Pinpoint the cell where the given text exists, returning its (x, y) midpoint coordinate. 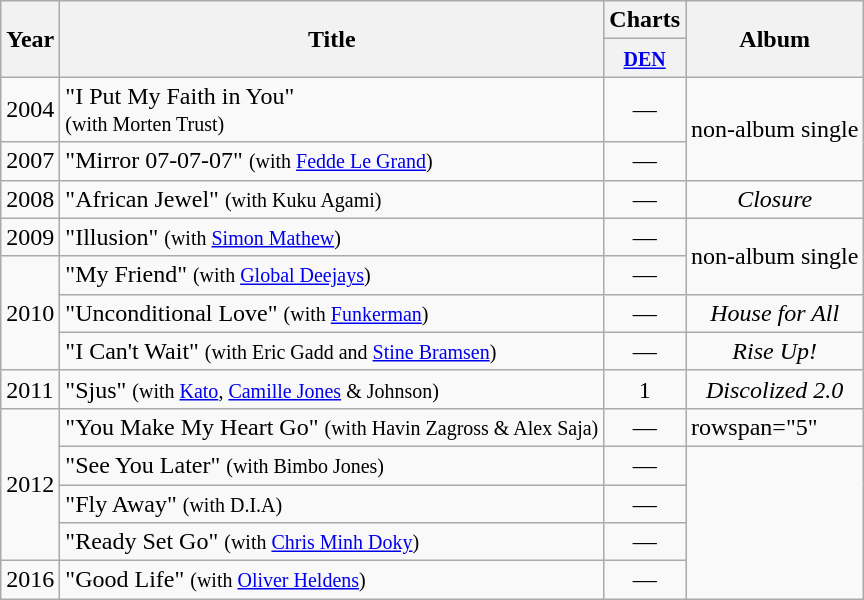
2007 (30, 161)
"Good Life" (with Oliver Heldens) (332, 580)
"African Jewel" (with Kuku Agami) (332, 199)
"I Put My Faith in You" (with Morten Trust) (332, 110)
rowspan="5" (775, 427)
"Illusion" (with Simon Mathew) (332, 237)
Discolized 2.0 (775, 389)
Rise Up! (775, 351)
"My Friend" (with Global Deejays) (332, 275)
"Mirror 07-07-07" (with Fedde Le Grand) (332, 161)
"I Can't Wait" (with Eric Gadd and Stine Bramsen) (332, 351)
"Ready Set Go" (with Chris Minh Doky) (332, 542)
Album (775, 39)
"Unconditional Love" (with Funkerman) (332, 313)
"Sjus" (with Kato, Camille Jones & Johnson) (332, 389)
Closure (775, 199)
Title (332, 39)
2009 (30, 237)
"Fly Away" (with D.I.A) (332, 503)
House for All (775, 313)
DEN (645, 58)
1 (645, 389)
"See You Later" (with Bimbo Jones) (332, 465)
2012 (30, 484)
Year (30, 39)
2016 (30, 580)
2011 (30, 389)
2010 (30, 313)
2008 (30, 199)
2004 (30, 110)
Charts (645, 20)
"You Make My Heart Go" (with Havin Zagross & Alex Saja) (332, 427)
